Identify which cell holds the provided text, then report its (x, y) central coordinate. 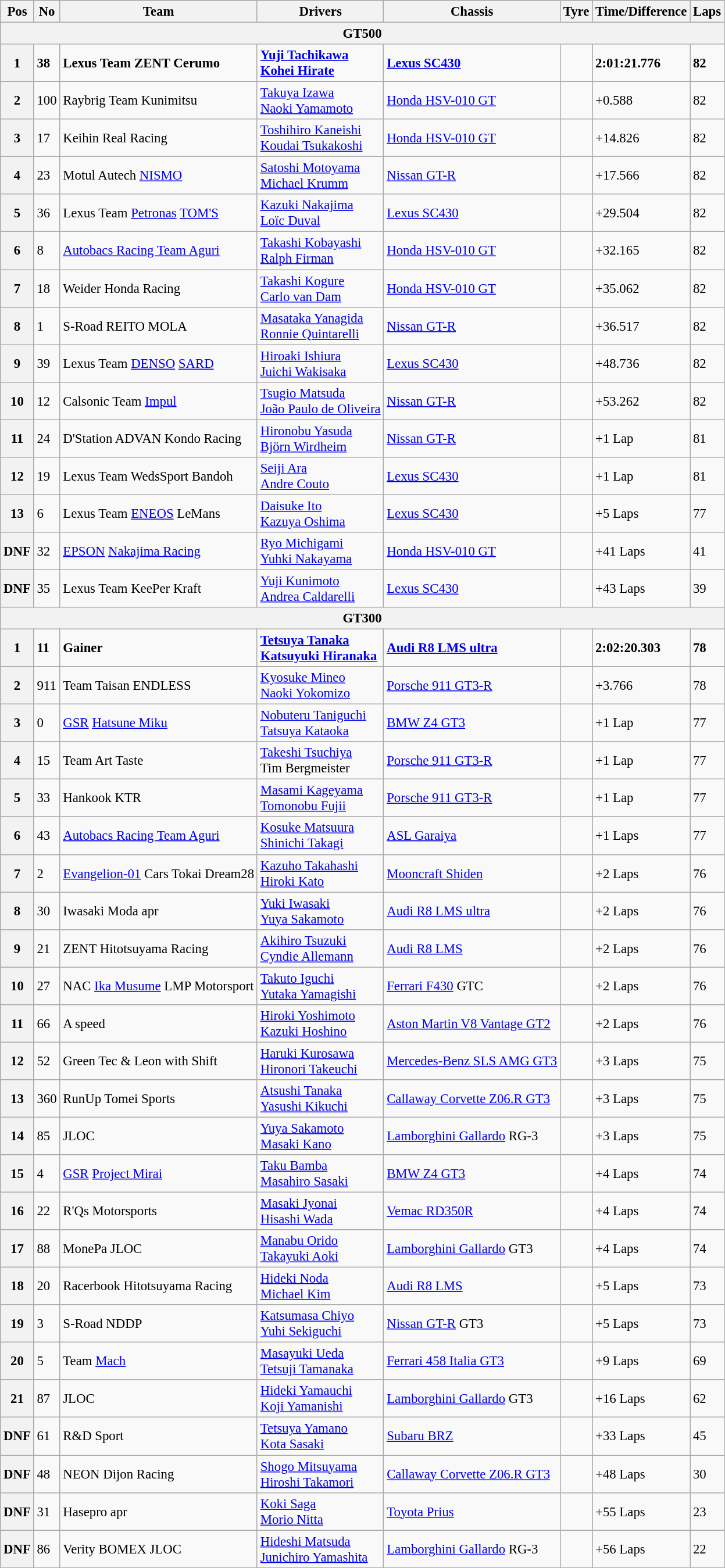
Raybrig Team Kunimitsu (158, 101)
85 (47, 1136)
16 (17, 1211)
360 (47, 1098)
Koki Saga Morio Nitta (320, 1511)
Mooncraft Shiden (472, 873)
Hideki Yamauchi Koji Yamanishi (320, 1398)
Shogo Mitsuyama Hiroshi Takamori (320, 1474)
Takashi Kogure Carlo van Dam (320, 288)
GSR Hatsune Miku (158, 723)
Toshihiro Kaneishi Koudai Tsukakoshi (320, 138)
Tetsuya Tanaka Katsuyuki Hiranaka (320, 649)
Yuji Tachikawa Kohei Hirate (320, 63)
Masataka Yanagida Ronnie Quintarelli (320, 325)
+29.504 (641, 213)
Racerbook Hitotsuyama Racing (158, 1287)
Kosuke Matsuura Shinichi Takagi (320, 836)
Akihiro Tsuzuki Cyndie Allemann (320, 948)
R'Qs Motorsports (158, 1211)
+14.826 (641, 138)
66 (47, 1024)
Mercedes-Benz SLS AMG GT3 (472, 1061)
S-Road NDDP (158, 1324)
Ferrari F430 GTC (472, 986)
Daisuke Ito Kazuya Oshima (320, 514)
+3.766 (641, 686)
NAC Ika Musume LMP Motorsport (158, 986)
Masayuki Ueda Tetsuji Tamanaka (320, 1361)
Kazuho Takahashi Hiroki Kato (320, 873)
Toyota Prius (472, 1511)
Nissan GT-R GT3 (472, 1324)
41 (707, 551)
NEON Dijon Racing (158, 1474)
Team (158, 12)
+53.262 (641, 401)
38 (47, 63)
+33 Laps (641, 1437)
RunUp Tomei Sports (158, 1098)
Lexus Team DENSO SARD (158, 364)
Katsumasa Chiyo Yuhi Sekiguchi (320, 1324)
+17.566 (641, 176)
Vemac RD350R (472, 1211)
Tyre (576, 12)
2:02:20.303 (641, 649)
+36.517 (641, 325)
69 (707, 1361)
Laps (707, 12)
A speed (158, 1024)
Haruki Kurosawa Hironori Takeuchi (320, 1061)
+56 Laps (641, 1549)
Atsushi Tanaka Yasushi Kikuchi (320, 1098)
14 (17, 1136)
Weider Honda Racing (158, 288)
100 (47, 101)
Takuya Izawa Naoki Yamamoto (320, 101)
Team Taisan ENDLESS (158, 686)
Takeshi Tsuchiya Tim Bergmeister (320, 760)
Lexus Team WedsSport Bandoh (158, 477)
62 (707, 1398)
0 (47, 723)
86 (47, 1549)
Ferrari 458 Italia GT3 (472, 1361)
Lexus Team Petronas TOM'S (158, 213)
Tetsuya Yamano Kota Sasaki (320, 1437)
35 (47, 588)
EPSON Nakajima Racing (158, 551)
36 (47, 213)
Drivers (320, 12)
24 (47, 438)
Masami Kageyama Tomonobu Fujii (320, 799)
Kazuki Nakajima Loïc Duval (320, 213)
48 (47, 1474)
+55 Laps (641, 1511)
+9 Laps (641, 1361)
87 (47, 1398)
+35.062 (641, 288)
ASL Garaiya (472, 836)
GSR Project Mirai (158, 1174)
Hasepro apr (158, 1511)
GT500 (363, 34)
Yuki Iwasaki Yuya Sakamoto (320, 911)
Hiroaki Ishiura Juichi Wakisaka (320, 364)
+41 Laps (641, 551)
Hiroki Yoshimoto Kazuki Hoshino (320, 1024)
32 (47, 551)
MonePa JLOC (158, 1248)
Hankook KTR (158, 799)
61 (47, 1437)
Ryo Michigami Yuhki Nakayama (320, 551)
Takuto Iguchi Yutaka Yamagishi (320, 986)
Lexus Team ENEOS LeMans (158, 514)
Green Tec & Leon with Shift (158, 1061)
Takashi Kobayashi Ralph Firman (320, 251)
52 (47, 1061)
88 (47, 1248)
Chassis (472, 12)
Lexus Team KeePer Kraft (158, 588)
Nobuteru Taniguchi Tatsuya Kataoka (320, 723)
+48 Laps (641, 1474)
+32.165 (641, 251)
Calsonic Team Impul (158, 401)
+1 Laps (641, 836)
Keihin Real Racing (158, 138)
Taku Bamba Masahiro Sasaki (320, 1174)
45 (707, 1437)
Yuya Sakamoto Masaki Kano (320, 1136)
Kyosuke Mineo Naoki Yokomizo (320, 686)
911 (47, 686)
+48.736 (641, 364)
Hideki Noda Michael Kim (320, 1287)
ZENT Hitotsuyama Racing (158, 948)
No (47, 12)
Team Mach (158, 1361)
+16 Laps (641, 1398)
Subaru BRZ (472, 1437)
Seiji Ara Andre Couto (320, 477)
Pos (17, 12)
S-Road REITO MOLA (158, 325)
Motul Autech NISMO (158, 176)
Satoshi Motoyama Michael Krumm (320, 176)
Masaki Jyonai Hisashi Wada (320, 1211)
31 (47, 1511)
43 (47, 836)
Verity BOMEX JLOC (158, 1549)
Time/Difference (641, 12)
Tsugio Matsuda João Paulo de Oliveira (320, 401)
Hironobu Yasuda Björn Wirdheim (320, 438)
Hideshi Matsuda Junichiro Yamashita (320, 1549)
Evangelion-01 Cars Tokai Dream28 (158, 873)
Lexus Team ZENT Cerumo (158, 63)
+43 Laps (641, 588)
GT300 (363, 618)
Manabu Orido Takayuki Aoki (320, 1248)
Gainer (158, 649)
33 (47, 799)
+0.588 (641, 101)
2:01:21.776 (641, 63)
Team Art Taste (158, 760)
D'Station ADVAN Kondo Racing (158, 438)
Iwasaki Moda apr (158, 911)
Yuji Kunimoto Andrea Caldarelli (320, 588)
Aston Martin V8 Vantage GT2 (472, 1024)
27 (47, 986)
R&D Sport (158, 1437)
